Capture the cell that displays the provided text and extract its (X, Y) central coordinate. 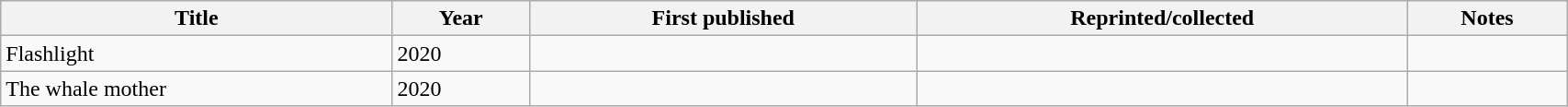
The whale mother (197, 89)
Title (197, 18)
Year (461, 18)
Notes (1486, 18)
First published (724, 18)
Reprinted/collected (1162, 18)
Flashlight (197, 53)
